Scan for the cell matching the given text and deliver its [x, y] coordinate at center. 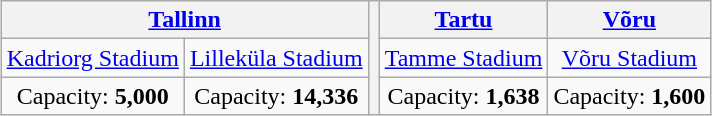
Võru [630, 20]
Võru Stadium [630, 58]
Tallinn [184, 20]
Kadriorg Stadium [92, 58]
Tartu [464, 20]
Lilleküla Stadium [276, 58]
Capacity: 1,638 [464, 96]
Tamme Stadium [464, 58]
Capacity: 5,000 [92, 96]
Capacity: 1,600 [630, 96]
Capacity: 14,336 [276, 96]
